Scan for the cell matching the given text and deliver its [x, y] coordinate at center. 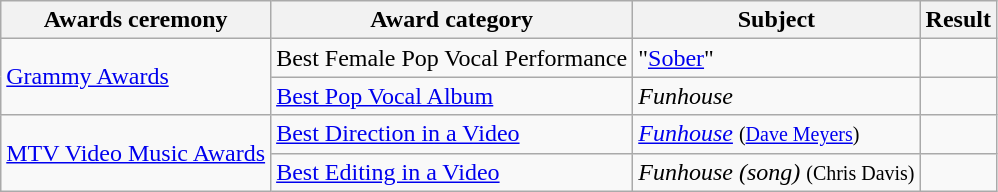
Awards ceremony [136, 20]
Funhouse (song) (Chris Davis) [776, 172]
Best Editing in a Video [452, 172]
Best Female Pop Vocal Performance [452, 58]
"Sober" [776, 58]
Best Direction in a Video [452, 134]
Grammy Awards [136, 77]
Result [958, 20]
Funhouse [776, 96]
MTV Video Music Awards [136, 153]
Award category [452, 20]
Funhouse (Dave Meyers) [776, 134]
Subject [776, 20]
Best Pop Vocal Album [452, 96]
